Output the (X, Y) coordinate of the center of the cell containing the given text.  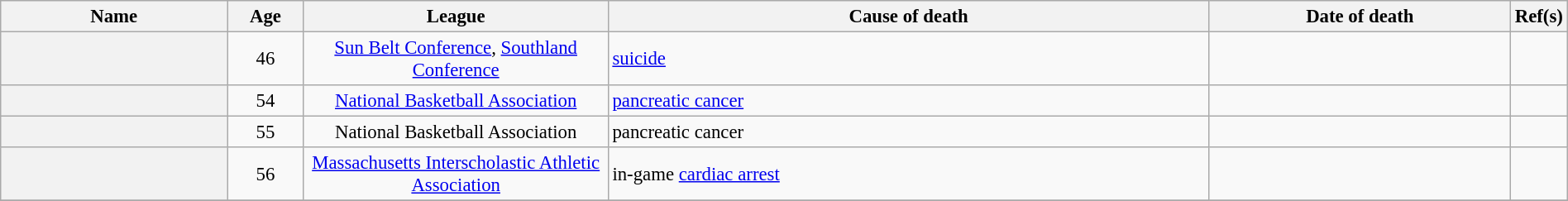
Sun Belt Conference, Southland Conference (456, 60)
Date of death (1360, 17)
suicide (908, 60)
Ref(s) (1538, 17)
Cause of death (908, 17)
54 (266, 101)
Massachusetts Interscholastic Athletic Association (456, 174)
55 (266, 132)
Age (266, 17)
in-game cardiac arrest (908, 174)
Name (114, 17)
56 (266, 174)
League (456, 17)
46 (266, 60)
